For the text-containing cell, return its midpoint in [x, y] coordinate format. 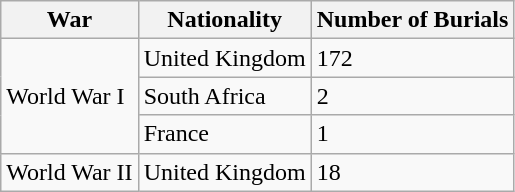
War [70, 20]
172 [412, 58]
1 [412, 134]
France [224, 134]
World War II [70, 172]
Nationality [224, 20]
2 [412, 96]
Number of Burials [412, 20]
18 [412, 172]
World War I [70, 96]
South Africa [224, 96]
